For the text-containing cell, return its midpoint in (x, y) coordinate format. 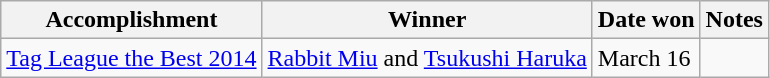
Winner (427, 20)
Tag League the Best 2014 (132, 58)
Accomplishment (132, 20)
March 16 (646, 58)
Date won (646, 20)
Rabbit Miu and Tsukushi Haruka (427, 58)
Notes (734, 20)
